Identify which cell holds the provided text, then report its (x, y) central coordinate. 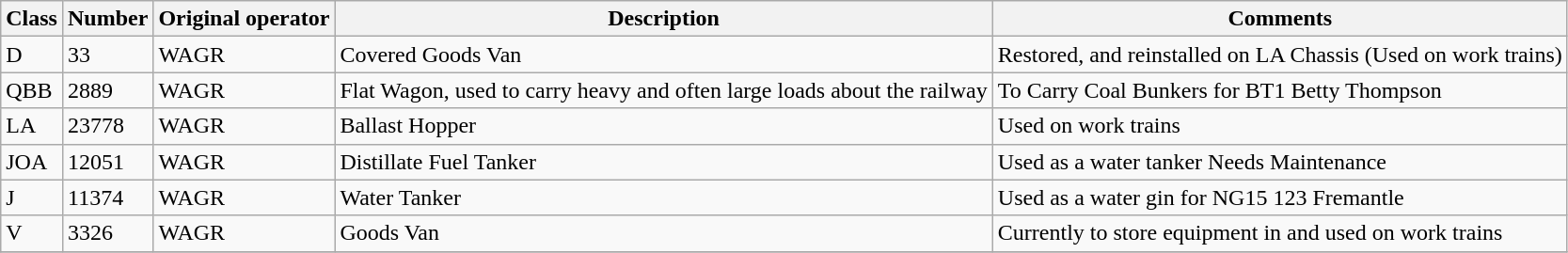
Currently to store equipment in and used on work trains (1279, 233)
J (32, 198)
Used on work trains (1279, 126)
11374 (107, 198)
2889 (107, 90)
Used as a water gin for NG15 123 Fremantle (1279, 198)
Restored, and reinstalled on LA Chassis (Used on work trains) (1279, 55)
3326 (107, 233)
To Carry Coal Bunkers for BT1 Betty Thompson (1279, 90)
Ballast Hopper (664, 126)
Used as a water tanker Needs Maintenance (1279, 162)
V (32, 233)
Covered Goods Van (664, 55)
12051 (107, 162)
Number (107, 19)
Comments (1279, 19)
Original operator (245, 19)
Class (32, 19)
Description (664, 19)
LA (32, 126)
Goods Van (664, 233)
Flat Wagon, used to carry heavy and often large loads about the railway (664, 90)
QBB (32, 90)
33 (107, 55)
D (32, 55)
Distillate Fuel Tanker (664, 162)
23778 (107, 126)
JOA (32, 162)
Water Tanker (664, 198)
